Extract the [X, Y] coordinate from the center of the cell holding the provided text.  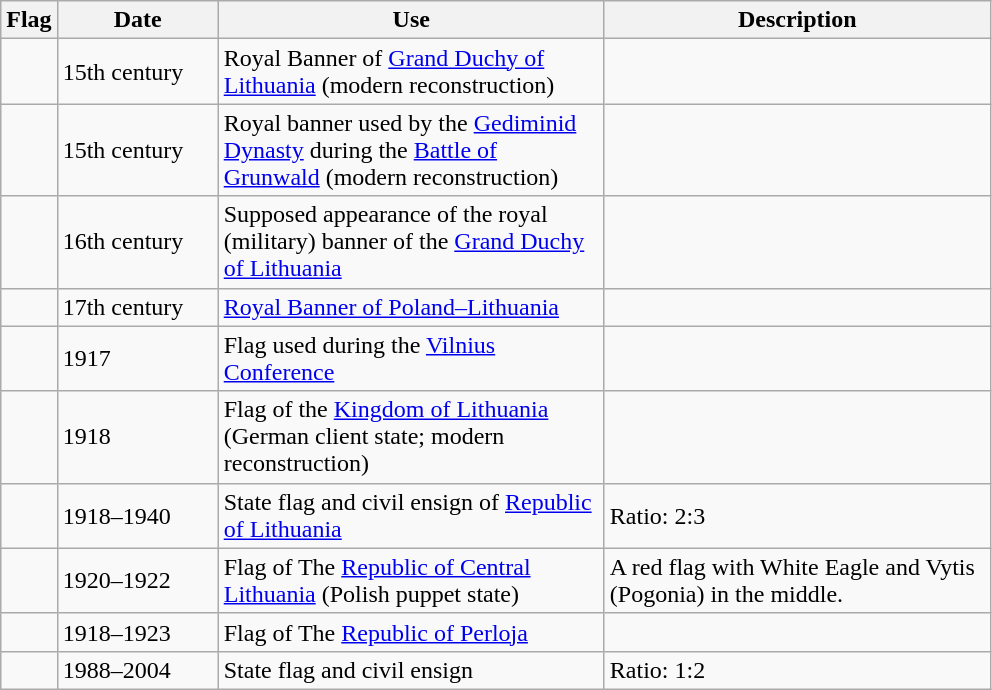
Supposed appearance of the royal (military) banner of the Grand Duchy of Lithuania [411, 242]
Royal Banner of Poland–Lithuania [411, 307]
Flag [29, 20]
Flag used during the Vilnius Conference [411, 358]
1917 [138, 358]
16th century [138, 242]
Royal Banner of Grand Duchy of Lithuania (modern reconstruction) [411, 72]
1918 [138, 437]
State flag and civil ensign [411, 670]
17th century [138, 307]
Royal banner used by the Gediminid Dynasty during the Battle of Grunwald (modern reconstruction) [411, 150]
Flag of The Republic of Perloja [411, 632]
1918–1923 [138, 632]
Ratio: 1:2 [797, 670]
1920–1922 [138, 580]
Description [797, 20]
State flag and civil ensign of Republic of Lithuania [411, 516]
A red flag with White Eagle and Vytis (Pogonia) in the middle. [797, 580]
Ratio: 2:3 [797, 516]
1918–1940 [138, 516]
Flag of The Republic of Central Lithuania (Polish puppet state) [411, 580]
Use [411, 20]
1988–2004 [138, 670]
Flag of the Kingdom of Lithuania (German client state; modern reconstruction) [411, 437]
Date [138, 20]
